Identify which cell holds the provided text, then report its (X, Y) central coordinate. 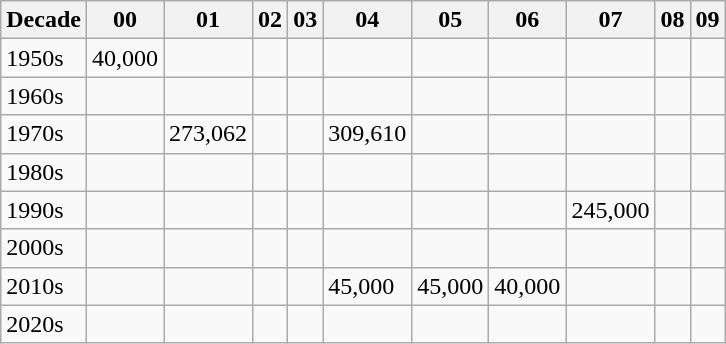
08 (672, 20)
Decade (44, 20)
1970s (44, 134)
01 (208, 20)
245,000 (610, 210)
2010s (44, 286)
1980s (44, 172)
2000s (44, 248)
2020s (44, 324)
03 (306, 20)
1950s (44, 58)
05 (450, 20)
1960s (44, 96)
1990s (44, 210)
00 (124, 20)
04 (368, 20)
309,610 (368, 134)
09 (708, 20)
07 (610, 20)
273,062 (208, 134)
02 (270, 20)
06 (528, 20)
